Find where the given text appears and provide that cell's center as [x, y] coordinate. 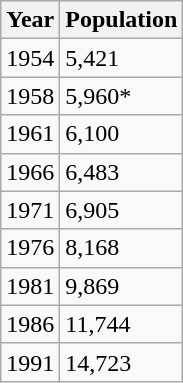
1991 [30, 362]
5,421 [122, 58]
Year [30, 20]
1971 [30, 210]
6,100 [122, 134]
9,869 [122, 286]
1986 [30, 324]
5,960* [122, 96]
1961 [30, 134]
11,744 [122, 324]
6,905 [122, 210]
1958 [30, 96]
1976 [30, 248]
1966 [30, 172]
Population [122, 20]
6,483 [122, 172]
1981 [30, 286]
1954 [30, 58]
14,723 [122, 362]
8,168 [122, 248]
